Capture the cell that displays the provided text and extract its (X, Y) central coordinate. 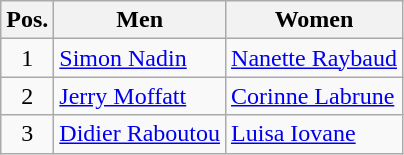
2 (28, 96)
Simon Nadin (140, 58)
1 (28, 58)
Didier Raboutou (140, 134)
Women (314, 20)
Nanette Raybaud (314, 58)
Jerry Moffatt (140, 96)
Luisa Iovane (314, 134)
Corinne Labrune (314, 96)
Pos. (28, 20)
3 (28, 134)
Men (140, 20)
